Return the [X, Y] coordinate for the center point of the cell that contains the specified text.  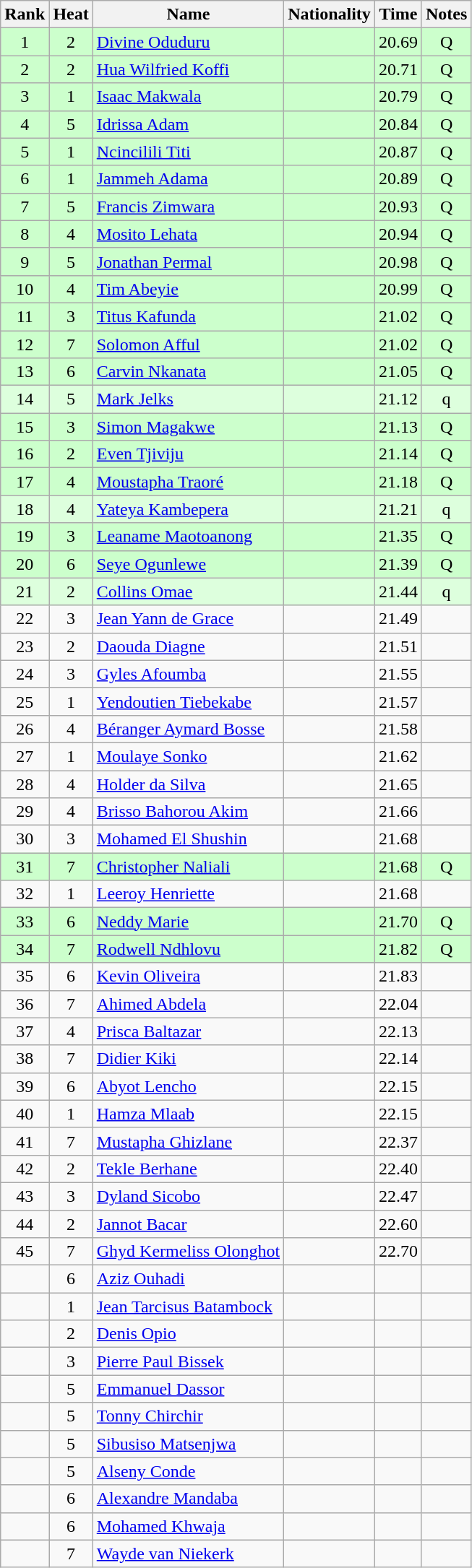
27 [25, 756]
11 [25, 316]
28 [25, 784]
10 [25, 289]
42 [25, 1169]
Jannot Bacar [188, 1224]
Titus Kafunda [188, 316]
Idrissa Adam [188, 124]
8 [25, 234]
Kevin Oliveira [188, 976]
31 [25, 867]
22.14 [398, 1059]
Carvin Nkanata [188, 372]
21.05 [398, 372]
21.18 [398, 482]
22 [25, 619]
Hua Wilfried Koffi [188, 69]
21.83 [398, 976]
Jammeh Adama [188, 179]
32 [25, 894]
16 [25, 454]
36 [25, 1004]
39 [25, 1086]
41 [25, 1141]
Neddy Marie [188, 922]
20 [25, 564]
Yendoutien Tiebekabe [188, 701]
Alexandre Mandaba [188, 1499]
21.66 [398, 812]
21.12 [398, 399]
23 [25, 646]
Divine Oduduru [188, 42]
Nationality [330, 14]
Heat [71, 14]
20.71 [398, 69]
34 [25, 949]
21.21 [398, 509]
20.69 [398, 42]
Ncincilili Titi [188, 152]
21.14 [398, 454]
20.79 [398, 97]
Mohamed Khwaja [188, 1526]
18 [25, 509]
Abyot Lencho [188, 1086]
Dyland Sicobo [188, 1196]
Gyles Afoumba [188, 674]
21.82 [398, 949]
Simon Magakwe [188, 427]
Jean Tarcisus Batambock [188, 1307]
Prisca Baltazar [188, 1031]
12 [25, 345]
Rodwell Ndhlovu [188, 949]
20.89 [398, 179]
Brisso Bahorou Akim [188, 812]
14 [25, 399]
Hamza Mlaab [188, 1114]
21.39 [398, 564]
44 [25, 1224]
21.13 [398, 427]
33 [25, 922]
Leaname Maotoanong [188, 537]
Denis Opio [188, 1334]
13 [25, 372]
20.93 [398, 207]
Collins Omae [188, 592]
Ahimed Abdela [188, 1004]
22.70 [398, 1252]
Even Tjiviju [188, 454]
Mark Jelks [188, 399]
43 [25, 1196]
21.65 [398, 784]
24 [25, 674]
22.47 [398, 1196]
Daouda Diagne [188, 646]
20.94 [398, 234]
Alseny Conde [188, 1471]
22.60 [398, 1224]
Name [188, 14]
Notes [446, 14]
26 [25, 729]
Aziz Ouhadi [188, 1279]
Holder da Silva [188, 784]
Didier Kiki [188, 1059]
21.55 [398, 674]
Wayde van Niekerk [188, 1554]
Isaac Makwala [188, 97]
20.84 [398, 124]
21.62 [398, 756]
Mustapha Ghizlane [188, 1141]
30 [25, 839]
Béranger Aymard Bosse [188, 729]
Rank [25, 14]
21.49 [398, 619]
25 [25, 701]
38 [25, 1059]
Solomon Afful [188, 345]
Tonny Chirchir [188, 1416]
21.58 [398, 729]
22.13 [398, 1031]
21.44 [398, 592]
Sibusiso Matsenjwa [188, 1444]
21.70 [398, 922]
Jean Yann de Grace [188, 619]
37 [25, 1031]
Leeroy Henriette [188, 894]
22.04 [398, 1004]
20.87 [398, 152]
21.57 [398, 701]
22.37 [398, 1141]
22.40 [398, 1169]
Yateya Kambepera [188, 509]
Mohamed El Shushin [188, 839]
20.99 [398, 289]
Ghyd Kermeliss Olonghot [188, 1252]
Emmanuel Dassor [188, 1389]
Moustapha Traoré [188, 482]
17 [25, 482]
45 [25, 1252]
Jonathan Permal [188, 261]
40 [25, 1114]
21 [25, 592]
19 [25, 537]
Time [398, 14]
Tekle Berhane [188, 1169]
Mosito Lehata [188, 234]
21.35 [398, 537]
Moulaye Sonko [188, 756]
Francis Zimwara [188, 207]
21.51 [398, 646]
Seye Ogunlewe [188, 564]
20.98 [398, 261]
9 [25, 261]
15 [25, 427]
35 [25, 976]
29 [25, 812]
Tim Abeyie [188, 289]
Pierre Paul Bissek [188, 1361]
Christopher Naliali [188, 867]
